Capture the cell that displays the provided text and extract its (x, y) central coordinate. 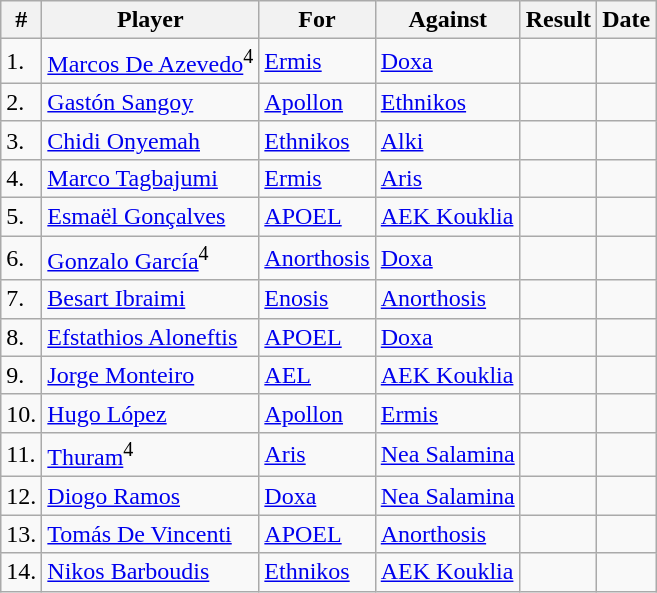
Nikos Barboudis (150, 572)
11. (22, 454)
7. (22, 299)
AEL (317, 375)
14. (22, 572)
Date (626, 20)
4. (22, 178)
Alki (448, 140)
Esmaël Gonçalves (150, 217)
Tomás De Vincenti (150, 534)
Marco Tagbajumi (150, 178)
Besart Ibraimi (150, 299)
Gonzalo García4 (150, 258)
Thuram4 (150, 454)
Hugo López (150, 413)
# (22, 20)
8. (22, 337)
10. (22, 413)
Jorge Monteiro (150, 375)
1. (22, 62)
Player (150, 20)
Gastón Sangoy (150, 102)
Chidi Onyemah (150, 140)
Result (558, 20)
Efstathios Aloneftis (150, 337)
Diogo Ramos (150, 496)
12. (22, 496)
For (317, 20)
5. (22, 217)
6. (22, 258)
3. (22, 140)
13. (22, 534)
Enosis (317, 299)
9. (22, 375)
Against (448, 20)
Marcos De Azevedo4 (150, 62)
2. (22, 102)
